Pinpoint the cell where the given text exists, returning its (X, Y) midpoint coordinate. 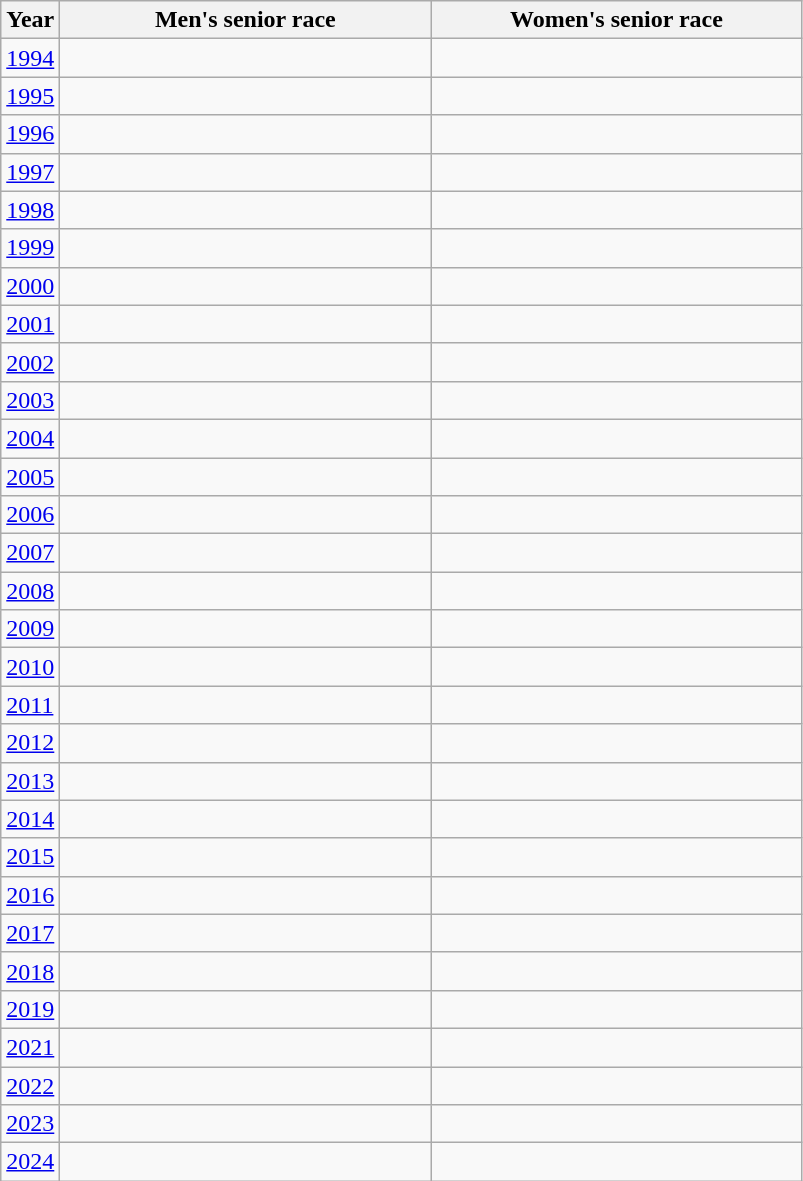
2009 (30, 629)
2004 (30, 438)
2024 (30, 1162)
2006 (30, 515)
1997 (30, 172)
2003 (30, 400)
1995 (30, 96)
2017 (30, 933)
1999 (30, 248)
1994 (30, 58)
2001 (30, 324)
2002 (30, 362)
Year (30, 20)
2019 (30, 1009)
Men's senior race (246, 20)
2012 (30, 743)
2018 (30, 971)
2023 (30, 1124)
1996 (30, 134)
2022 (30, 1085)
2011 (30, 705)
2013 (30, 781)
2014 (30, 819)
2015 (30, 857)
2016 (30, 895)
Women's senior race (616, 20)
2021 (30, 1047)
2007 (30, 553)
2005 (30, 477)
1998 (30, 210)
2000 (30, 286)
2008 (30, 591)
2010 (30, 667)
